Identify which cell holds the provided text, then report its [x, y] central coordinate. 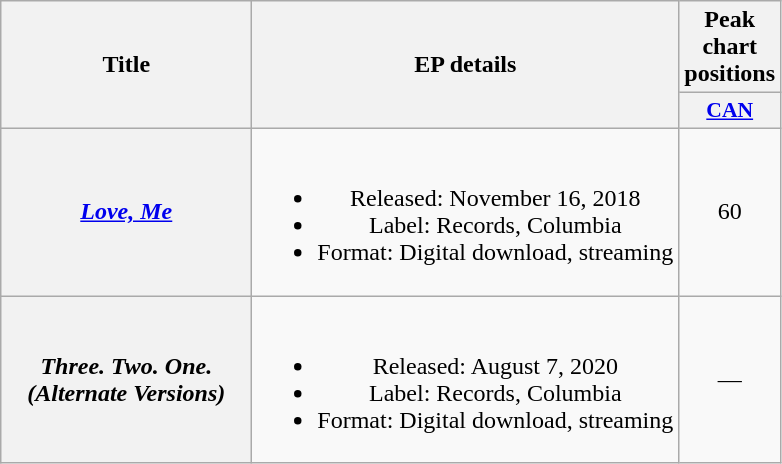
CAN [730, 111]
Released: November 16, 2018Label: Records, ColumbiaFormat: Digital download, streaming [466, 212]
Peak chart positions [730, 47]
Love, Me [126, 212]
60 [730, 212]
Title [126, 65]
Released: August 7, 2020Label: Records, ColumbiaFormat: Digital download, streaming [466, 380]
Three. Two. One. (Alternate Versions) [126, 380]
— [730, 380]
EP details [466, 65]
